For the text-containing cell, return its midpoint in [X, Y] coordinate format. 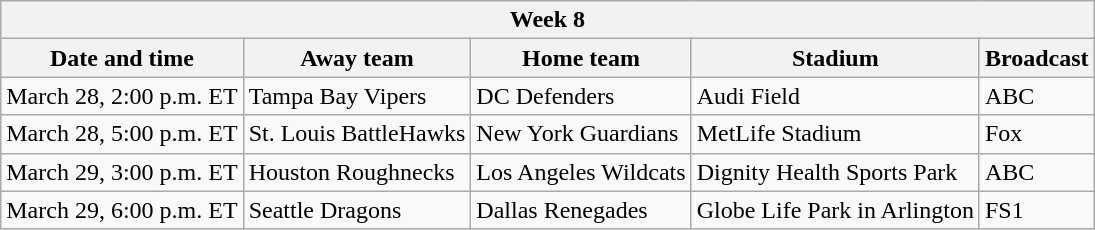
Dallas Renegades [581, 210]
Audi Field [835, 96]
New York Guardians [581, 134]
March 28, 2:00 p.m. ET [122, 96]
FS1 [1036, 210]
St. Louis BattleHawks [357, 134]
DC Defenders [581, 96]
Stadium [835, 58]
Away team [357, 58]
March 29, 6:00 p.m. ET [122, 210]
Home team [581, 58]
Seattle Dragons [357, 210]
March 28, 5:00 p.m. ET [122, 134]
Week 8 [548, 20]
Fox [1036, 134]
Los Angeles Wildcats [581, 172]
MetLife Stadium [835, 134]
Tampa Bay Vipers [357, 96]
Globe Life Park in Arlington [835, 210]
Broadcast [1036, 58]
Houston Roughnecks [357, 172]
Dignity Health Sports Park [835, 172]
Date and time [122, 58]
March 29, 3:00 p.m. ET [122, 172]
